Determine the [X, Y] coordinate at the center of the cell enclosing the given text.  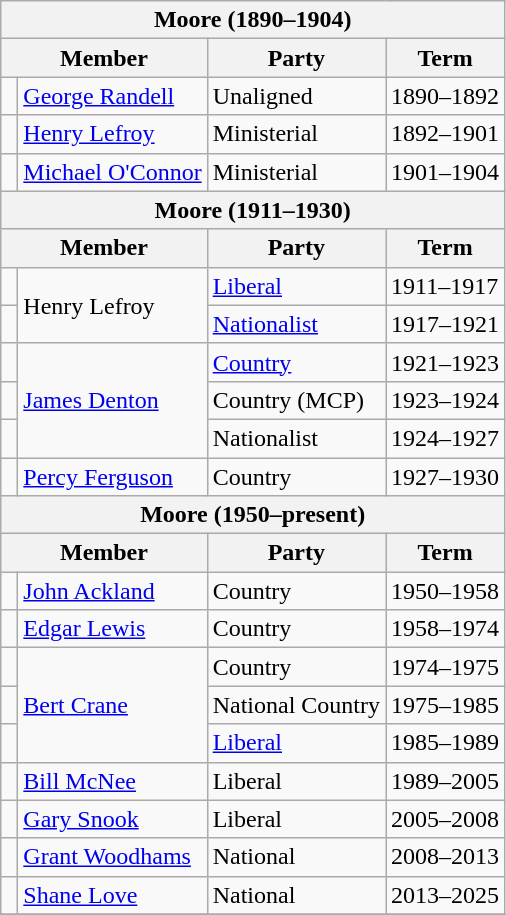
1890–1892 [446, 96]
Bert Crane [112, 705]
Gary Snook [112, 819]
Moore (1950–present) [253, 515]
1927–1930 [446, 477]
1985–1989 [446, 743]
2008–2013 [446, 857]
Moore (1911–1930) [253, 210]
1975–1985 [446, 705]
2005–2008 [446, 819]
2013–2025 [446, 895]
James Denton [112, 400]
Unaligned [296, 96]
Grant Woodhams [112, 857]
1923–1924 [446, 400]
Michael O'Connor [112, 172]
Moore (1890–1904) [253, 20]
1901–1904 [446, 172]
1921–1923 [446, 362]
Shane Love [112, 895]
1950–1958 [446, 591]
Bill McNee [112, 781]
Edgar Lewis [112, 629]
1892–1901 [446, 134]
Country (MCP) [296, 400]
John Ackland [112, 591]
1924–1927 [446, 438]
1958–1974 [446, 629]
1974–1975 [446, 667]
1911–1917 [446, 286]
1989–2005 [446, 781]
National Country [296, 705]
1917–1921 [446, 324]
George Randell [112, 96]
Percy Ferguson [112, 477]
